Detect which cell encompasses the target text, then output its (x, y) center coordinate. 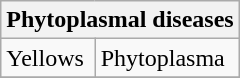
Phytoplasma (167, 58)
Phytoplasmal diseases (120, 20)
Yellows (48, 58)
